Provide the [X, Y] coordinate of the cell's center where the given text is located.  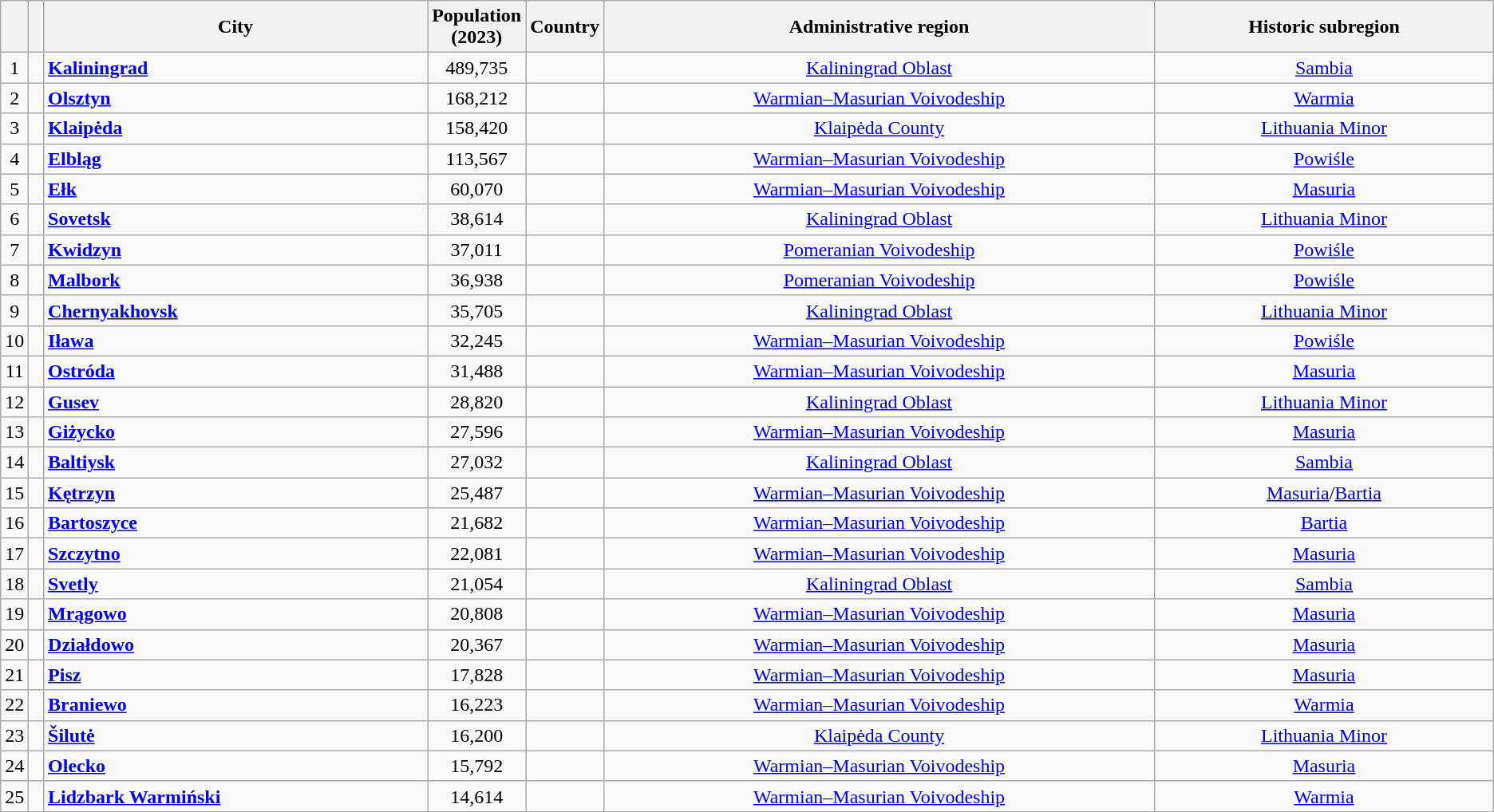
Elbląg [236, 159]
Masuria/Bartia [1325, 493]
1 [14, 68]
17 [14, 554]
5 [14, 189]
17,828 [477, 675]
Działdowo [236, 644]
Mrągowo [236, 614]
2 [14, 98]
Gusev [236, 401]
6 [14, 219]
31,488 [477, 371]
21 [14, 675]
Bartia [1325, 523]
12 [14, 401]
168,212 [477, 98]
18 [14, 584]
14 [14, 463]
7 [14, 250]
28,820 [477, 401]
27,032 [477, 463]
13 [14, 432]
22 [14, 705]
Klaipėda [236, 128]
Pisz [236, 675]
Baltiysk [236, 463]
Olecko [236, 766]
23 [14, 735]
Country [565, 27]
21,682 [477, 523]
City [236, 27]
Kętrzyn [236, 493]
21,054 [477, 584]
489,735 [477, 68]
Administrative region [879, 27]
35,705 [477, 310]
Chernyakhovsk [236, 310]
Sovetsk [236, 219]
25,487 [477, 493]
Ostróda [236, 371]
20,808 [477, 614]
Kwidzyn [236, 250]
Historic subregion [1325, 27]
Svetly [236, 584]
22,081 [477, 554]
Szczytno [236, 554]
16,223 [477, 705]
15,792 [477, 766]
37,011 [477, 250]
25 [14, 796]
19 [14, 614]
9 [14, 310]
36,938 [477, 280]
11 [14, 371]
113,567 [477, 159]
Braniewo [236, 705]
8 [14, 280]
27,596 [477, 432]
Kaliningrad [236, 68]
32,245 [477, 341]
10 [14, 341]
16 [14, 523]
Ełk [236, 189]
3 [14, 128]
Malbork [236, 280]
24 [14, 766]
16,200 [477, 735]
38,614 [477, 219]
Šilutė [236, 735]
14,614 [477, 796]
Giżycko [236, 432]
Iława [236, 341]
Bartoszyce [236, 523]
20 [14, 644]
Lidzbark Warmiński [236, 796]
4 [14, 159]
60,070 [477, 189]
Olsztyn [236, 98]
20,367 [477, 644]
Population (2023) [477, 27]
158,420 [477, 128]
15 [14, 493]
